Provide the [X, Y] coordinate of the cell's center where the given text is located.  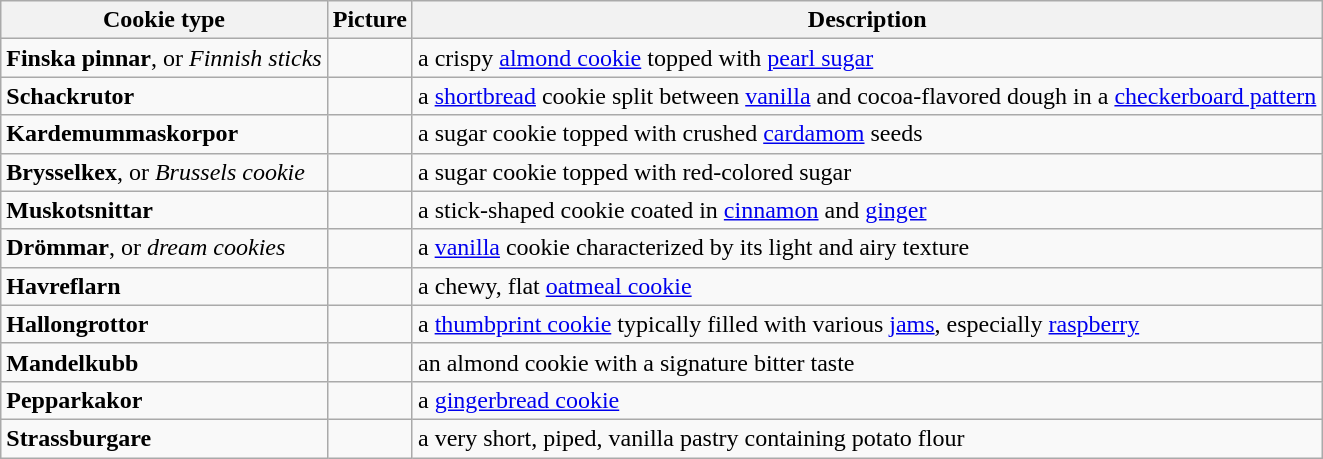
Havreflarn [164, 286]
Drömmar, or dream cookies [164, 248]
Schackrutor [164, 96]
a thumbprint cookie typically filled with various jams, especially raspberry [866, 324]
Mandelkubb [164, 362]
a stick-shaped cookie coated in cinnamon and ginger [866, 210]
Brysselkex, or Brussels cookie [164, 172]
a crispy almond cookie topped with pearl sugar [866, 58]
a sugar cookie topped with red-colored sugar [866, 172]
Pepparkakor [164, 400]
Hallongrottor [164, 324]
Kardemummaskorpor [164, 134]
Picture [370, 20]
Description [866, 20]
a chewy, flat oatmeal cookie [866, 286]
a shortbread cookie split between vanilla and cocoa-flavored dough in a checkerboard pattern [866, 96]
a sugar cookie topped with crushed cardamom seeds [866, 134]
Cookie type [164, 20]
a vanilla cookie characterized by its light and airy texture [866, 248]
Strassburgare [164, 438]
an almond cookie with a signature bitter taste [866, 362]
a gingerbread cookie [866, 400]
Muskotsnittar [164, 210]
Finska pinnar, or Finnish sticks [164, 58]
a very short, piped, vanilla pastry containing potato flour [866, 438]
